Locate the cell with the specified text and output its [X, Y] center coordinate. 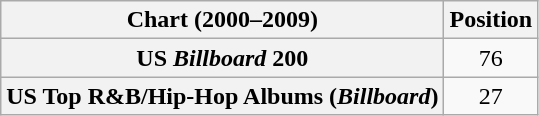
Position [491, 20]
Chart (2000–2009) [222, 20]
76 [491, 58]
27 [491, 96]
US Top R&B/Hip-Hop Albums (Billboard) [222, 96]
US Billboard 200 [222, 58]
